From the cell containing the given text, extract its center point as (x, y) coordinate. 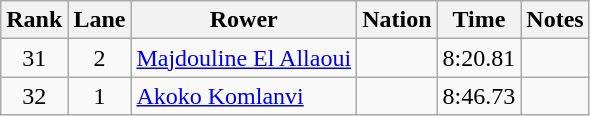
Time (479, 20)
Majdouline El Allaoui (244, 58)
Nation (397, 20)
Notes (555, 20)
32 (34, 96)
Akoko Komlanvi (244, 96)
Lane (100, 20)
1 (100, 96)
8:46.73 (479, 96)
2 (100, 58)
8:20.81 (479, 58)
Rank (34, 20)
31 (34, 58)
Rower (244, 20)
